Return (x, y) of the center of cell containing provided text 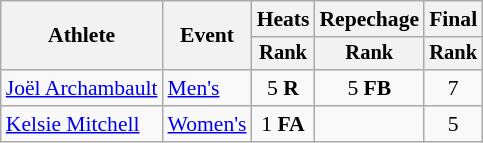
7 (453, 88)
Kelsie Mitchell (82, 124)
5 FB (369, 88)
Heats (284, 19)
Men's (208, 88)
Joël Archambault (82, 88)
5 R (284, 88)
1 FA (284, 124)
Athlete (82, 36)
Women's (208, 124)
Repechage (369, 19)
5 (453, 124)
Event (208, 36)
Final (453, 19)
